Search for the cell housing the specified text and yield its [x, y] center coordinate. 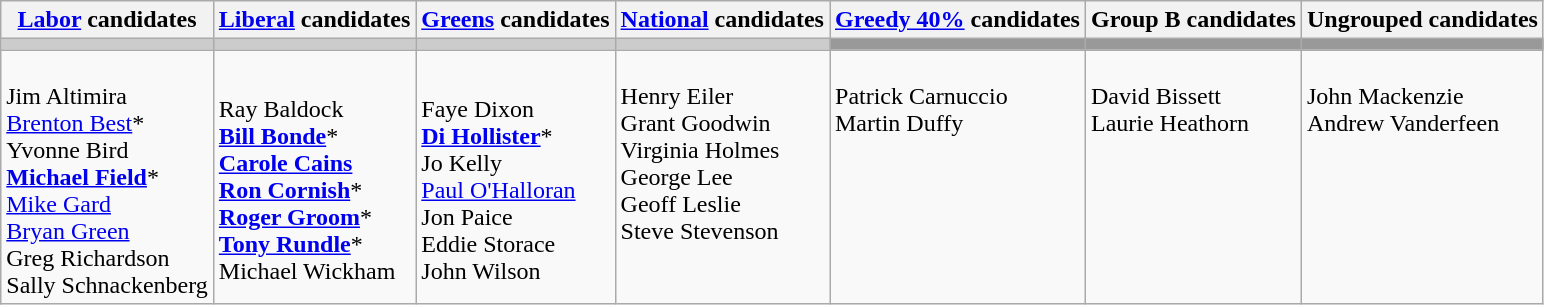
Ray Baldock Bill Bonde* Carole Cains Ron Cornish* Roger Groom* Tony Rundle* Michael Wickham [314, 177]
John Mackenzie Andrew Vanderfeen [1422, 177]
Greens candidates [516, 20]
Group B candidates [1193, 20]
Jim Altimira Brenton Best* Yvonne Bird Michael Field* Mike Gard Bryan Green Greg Richardson Sally Schnackenberg [108, 177]
Greedy 40% candidates [958, 20]
Ungrouped candidates [1422, 20]
Faye Dixon Di Hollister* Jo Kelly Paul O'Halloran Jon Paice Eddie Storace John Wilson [516, 177]
David Bissett Laurie Heathorn [1193, 177]
Liberal candidates [314, 20]
National candidates [722, 20]
Labor candidates [108, 20]
Patrick Carnuccio Martin Duffy [958, 177]
Henry Eiler Grant Goodwin Virginia Holmes George Lee Geoff Leslie Steve Stevenson [722, 177]
